Output the [X, Y] coordinate of the center of the cell containing the given text.  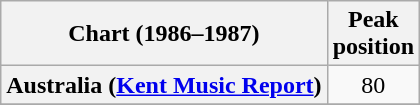
80 [373, 85]
Australia (Kent Music Report) [164, 85]
Chart (1986–1987) [164, 34]
Peakposition [373, 34]
